Determine the [X, Y] coordinate at the center of the cell enclosing the given text.  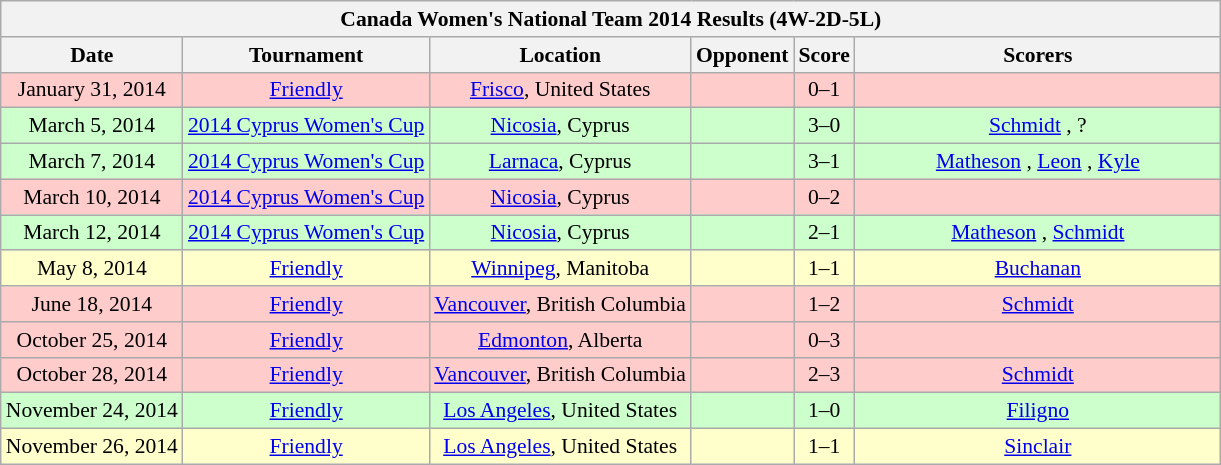
Matheson , Leon , Kyle [1038, 162]
November 26, 2014 [92, 447]
November 24, 2014 [92, 411]
Schmidt , ? [1038, 126]
Location [560, 55]
2–3 [824, 375]
May 8, 2014 [92, 269]
Sinclair [1038, 447]
Score [824, 55]
Scorers [1038, 55]
Larnaca, Cyprus [560, 162]
Tournament [306, 55]
3–1 [824, 162]
Canada Women's National Team 2014 Results (4W-2D-5L) [611, 19]
0–1 [824, 90]
Buchanan [1038, 269]
0–3 [824, 340]
Edmonton, Alberta [560, 340]
Matheson , Schmidt [1038, 233]
Frisco, United States [560, 90]
Filigno [1038, 411]
3–0 [824, 126]
March 5, 2014 [92, 126]
October 28, 2014 [92, 375]
June 18, 2014 [92, 304]
March 12, 2014 [92, 233]
January 31, 2014 [92, 90]
March 10, 2014 [92, 197]
2–1 [824, 233]
1–0 [824, 411]
March 7, 2014 [92, 162]
Winnipeg, Manitoba [560, 269]
Date [92, 55]
0–2 [824, 197]
October 25, 2014 [92, 340]
1–2 [824, 304]
Opponent [742, 55]
